Capture the cell that displays the provided text and extract its (X, Y) central coordinate. 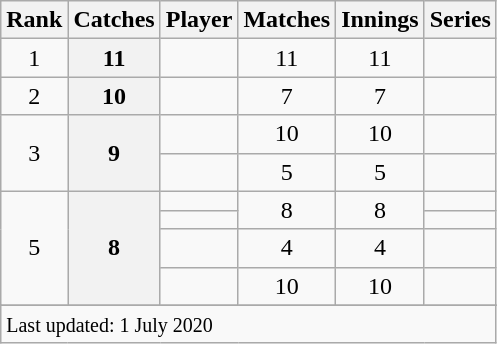
Rank (34, 20)
1 (34, 58)
Series (460, 20)
3 (34, 153)
Player (199, 20)
Matches (287, 20)
9 (114, 153)
Innings (380, 20)
Last updated: 1 July 2020 (249, 324)
Catches (114, 20)
2 (34, 96)
